Pinpoint the cell where the given text exists, returning its (x, y) midpoint coordinate. 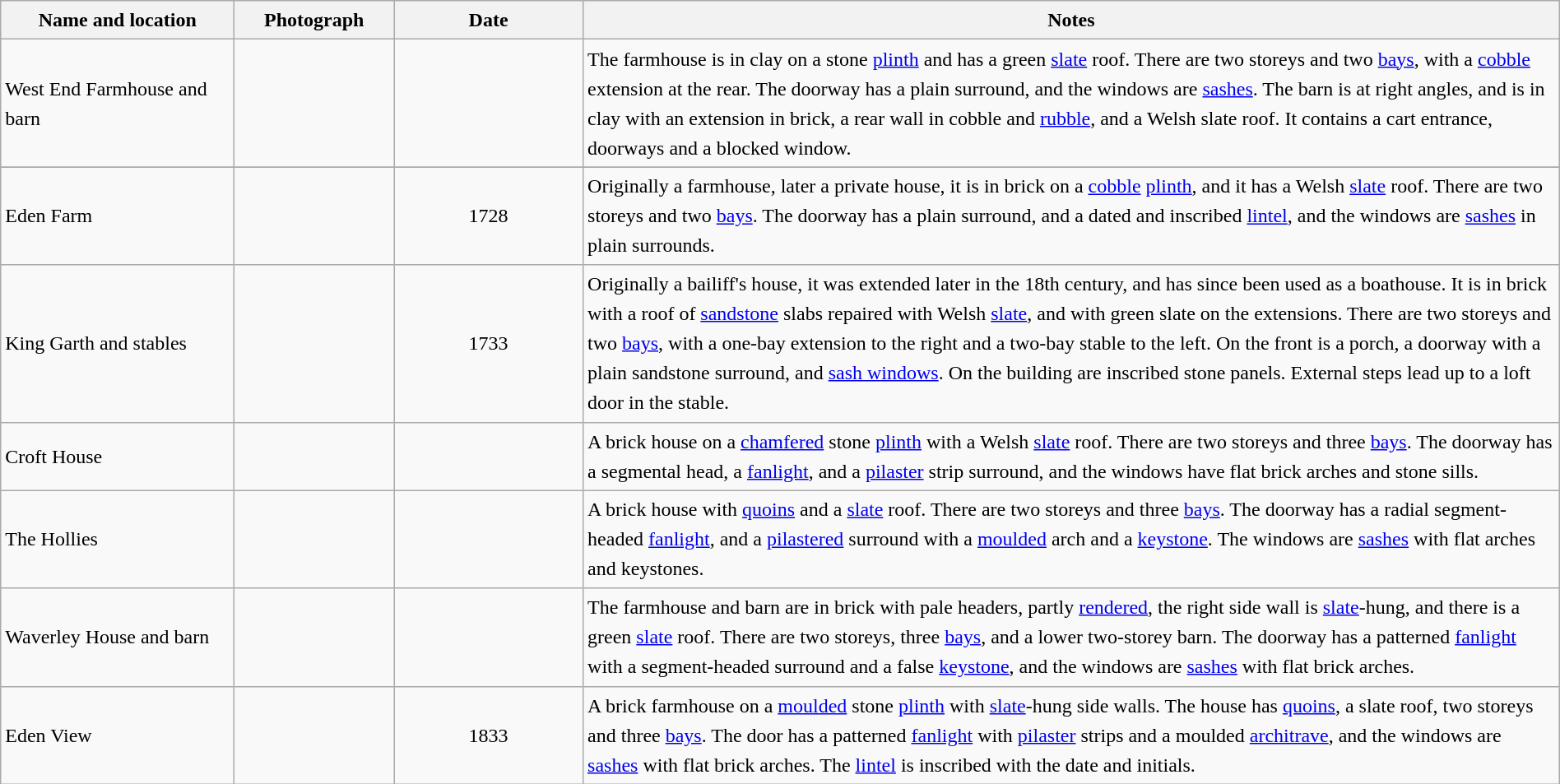
Croft House (118, 456)
Date (489, 20)
Eden View (118, 735)
The Hollies (118, 540)
Eden Farm (118, 216)
Notes (1071, 20)
Name and location (118, 20)
1733 (489, 344)
King Garth and stables (118, 344)
West End Farmhouse and barn (118, 104)
1728 (489, 216)
Photograph (314, 20)
Waverley House and barn (118, 637)
1833 (489, 735)
